Detect which cell encompasses the target text, then output its [x, y] center coordinate. 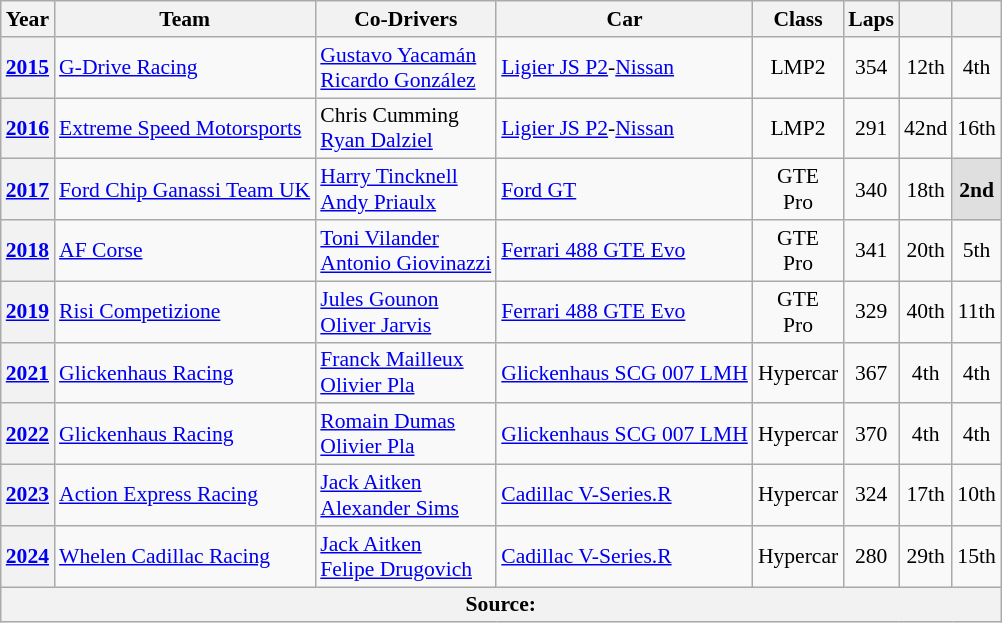
2019 [28, 312]
2015 [28, 68]
Ford GT [624, 190]
2017 [28, 190]
20th [926, 250]
12th [926, 68]
5th [976, 250]
Jules Gounon Oliver Jarvis [406, 312]
Harry Tincknell Andy Priaulx [406, 190]
15th [976, 556]
40th [926, 312]
Year [28, 19]
11th [976, 312]
Romain Dumas Olivier Pla [406, 434]
Chris Cumming Ryan Dalziel [406, 128]
2024 [28, 556]
280 [871, 556]
367 [871, 372]
329 [871, 312]
Jack Aitken Alexander Sims [406, 496]
Action Express Racing [184, 496]
Extreme Speed Motorsports [184, 128]
2022 [28, 434]
Whelen Cadillac Racing [184, 556]
2016 [28, 128]
G-Drive Racing [184, 68]
2018 [28, 250]
17th [926, 496]
Ford Chip Ganassi Team UK [184, 190]
354 [871, 68]
341 [871, 250]
2nd [976, 190]
Gustavo Yacamán Ricardo González [406, 68]
10th [976, 496]
370 [871, 434]
Team [184, 19]
AF Corse [184, 250]
Class [798, 19]
Franck Mailleux Olivier Pla [406, 372]
Risi Competizione [184, 312]
291 [871, 128]
Laps [871, 19]
16th [976, 128]
18th [926, 190]
29th [926, 556]
Car [624, 19]
Co-Drivers [406, 19]
Source: [501, 605]
340 [871, 190]
324 [871, 496]
2023 [28, 496]
2021 [28, 372]
Toni Vilander Antonio Giovinazzi [406, 250]
42nd [926, 128]
Jack Aitken Felipe Drugovich [406, 556]
